Scan for the cell matching the given text and deliver its (x, y) coordinate at center. 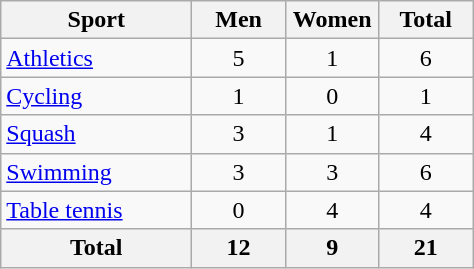
Cycling (96, 96)
21 (426, 248)
9 (332, 248)
Sport (96, 20)
Swimming (96, 172)
Women (332, 20)
5 (239, 58)
Squash (96, 134)
12 (239, 248)
Athletics (96, 58)
Men (239, 20)
Table tennis (96, 210)
